Capture the cell that displays the provided text and extract its [x, y] central coordinate. 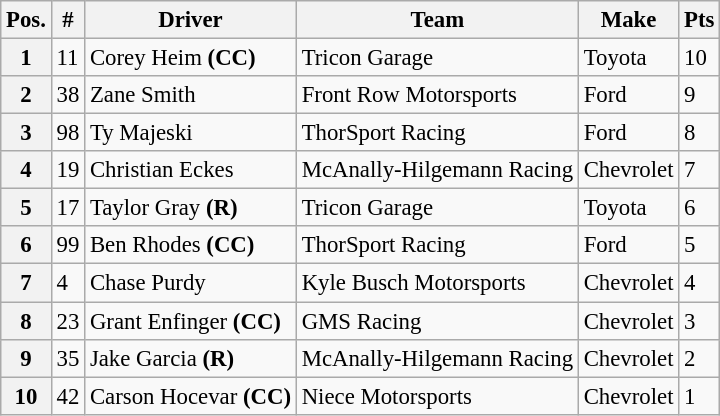
Driver [191, 20]
Make [628, 20]
Ben Rhodes (CC) [191, 245]
Chase Purdy [191, 283]
Pos. [26, 20]
Christian Eckes [191, 170]
38 [68, 95]
Front Row Motorsports [437, 95]
Kyle Busch Motorsports [437, 283]
# [68, 20]
99 [68, 245]
Taylor Gray (R) [191, 208]
19 [68, 170]
42 [68, 396]
Corey Heim (CC) [191, 58]
Team [437, 20]
Ty Majeski [191, 133]
Grant Enfinger (CC) [191, 321]
98 [68, 133]
11 [68, 58]
17 [68, 208]
GMS Racing [437, 321]
Carson Hocevar (CC) [191, 396]
Niece Motorsports [437, 396]
Pts [700, 20]
Zane Smith [191, 95]
23 [68, 321]
35 [68, 358]
Jake Garcia (R) [191, 358]
